Provide the [x, y] coordinate of the cell's center where the given text is located.  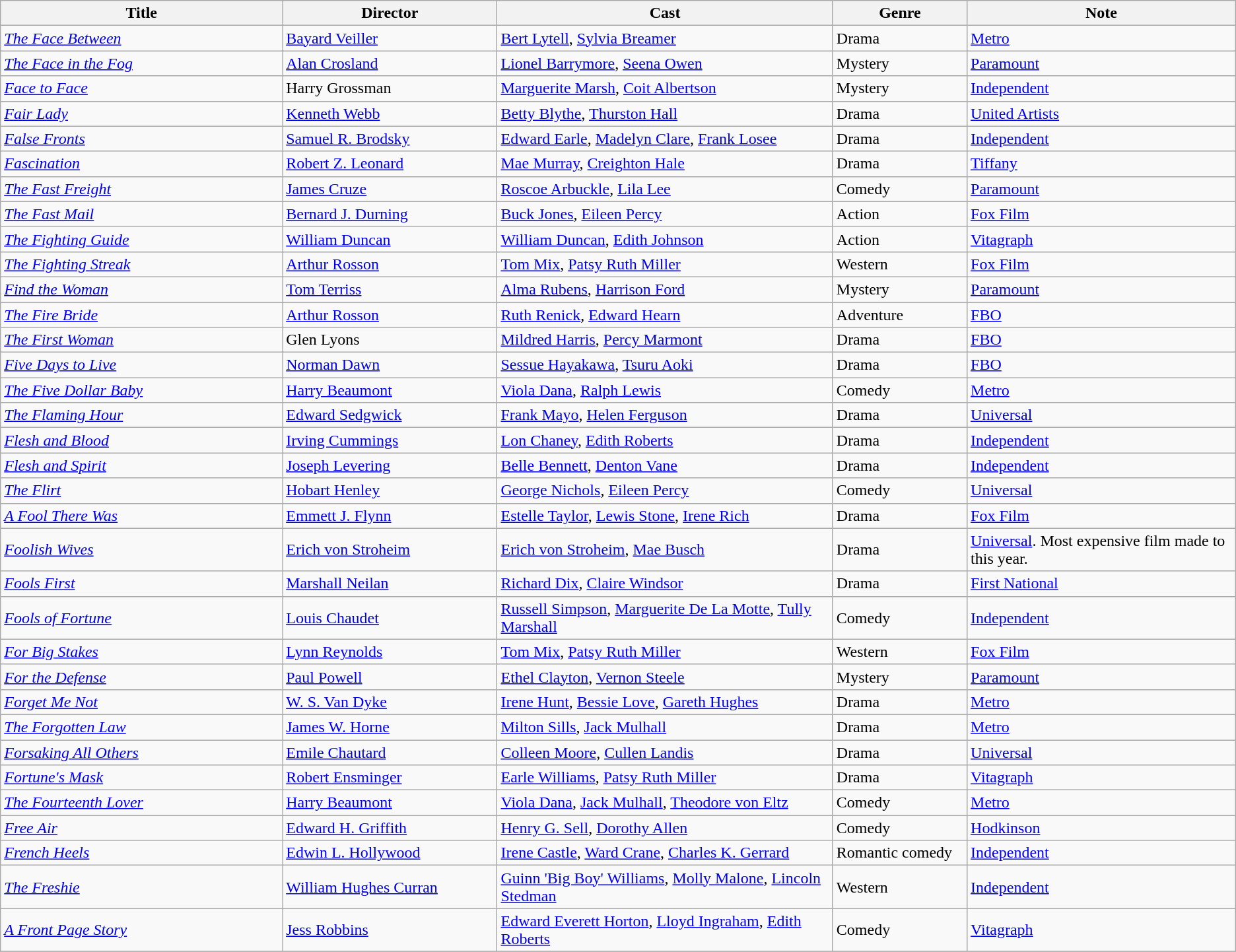
Irene Hunt, Bessie Love, Gareth Hughes [665, 702]
The Fast Freight [141, 189]
The Fire Bride [141, 315]
Alma Rubens, Harrison Ford [665, 289]
Fools First [141, 584]
Marshall Neilan [390, 584]
Tiffany [1101, 164]
Emmett J. Flynn [390, 516]
Adventure [899, 315]
The Five Dollar Baby [141, 390]
United Artists [1101, 114]
Lon Chaney, Edith Roberts [665, 440]
Viola Dana, Jack Mulhall, Theodore von Eltz [665, 803]
The Fourteenth Lover [141, 803]
Roscoe Arbuckle, Lila Lee [665, 189]
Ethel Clayton, Vernon Steele [665, 677]
Forsaking All Others [141, 752]
William Duncan, Edith Johnson [665, 239]
Foolish Wives [141, 549]
Joseph Levering [390, 465]
Bayard Veiller [390, 38]
A Fool There Was [141, 516]
Note [1101, 13]
The Flirt [141, 491]
Alan Crosland [390, 63]
William Duncan [390, 239]
Hobart Henley [390, 491]
The Flaming Hour [141, 415]
The Fast Mail [141, 214]
Guinn 'Big Boy' Williams, Molly Malone, Lincoln Stedman [665, 887]
Tom Terriss [390, 289]
False Fronts [141, 139]
Romantic comedy [899, 853]
Robert Z. Leonard [390, 164]
French Heels [141, 853]
Bert Lytell, Sylvia Breamer [665, 38]
Harry Grossman [390, 88]
Betty Blythe, Thurston Hall [665, 114]
Edward Earle, Madelyn Clare, Frank Losee [665, 139]
Ruth Renick, Edward Hearn [665, 315]
Forget Me Not [141, 702]
Free Air [141, 828]
Title [141, 13]
The Face Between [141, 38]
Kenneth Webb [390, 114]
Flesh and Blood [141, 440]
Edward Everett Horton, Lloyd Ingraham, Edith Roberts [665, 930]
Face to Face [141, 88]
Estelle Taylor, Lewis Stone, Irene Rich [665, 516]
Lynn Reynolds [390, 652]
Jess Robbins [390, 930]
Edward Sedgwick [390, 415]
Fortune's Mask [141, 778]
Hodkinson [1101, 828]
Louis Chaudet [390, 618]
Find the Woman [141, 289]
William Hughes Curran [390, 887]
The Fighting Streak [141, 264]
Henry G. Sell, Dorothy Allen [665, 828]
Five Days to Live [141, 365]
Richard Dix, Claire Windsor [665, 584]
Belle Bennett, Denton Vane [665, 465]
The Freshie [141, 887]
Flesh and Spirit [141, 465]
Robert Ensminger [390, 778]
Frank Mayo, Helen Ferguson [665, 415]
Cast [665, 13]
Viola Dana, Ralph Lewis [665, 390]
The Face in the Fog [141, 63]
Russell Simpson, Marguerite De La Motte, Tully Marshall [665, 618]
Samuel R. Brodsky [390, 139]
Mildred Harris, Percy Marmont [665, 340]
Paul Powell [390, 677]
Marguerite Marsh, Coit Albertson [665, 88]
George Nichols, Eileen Percy [665, 491]
Glen Lyons [390, 340]
Irene Castle, Ward Crane, Charles K. Gerrard [665, 853]
Edwin L. Hollywood [390, 853]
Universal. Most expensive film made to this year. [1101, 549]
James W. Horne [390, 727]
Sessue Hayakawa, Tsuru Aoki [665, 365]
James Cruze [390, 189]
Erich von Stroheim, Mae Busch [665, 549]
Erich von Stroheim [390, 549]
Emile Chautard [390, 752]
The First Woman [141, 340]
For the Defense [141, 677]
Fascination [141, 164]
Fools of Fortune [141, 618]
Irving Cummings [390, 440]
The Fighting Guide [141, 239]
Milton Sills, Jack Mulhall [665, 727]
First National [1101, 584]
Bernard J. Durning [390, 214]
The Forgotten Law [141, 727]
W. S. Van Dyke [390, 702]
Colleen Moore, Cullen Landis [665, 752]
A Front Page Story [141, 930]
Fair Lady [141, 114]
Director [390, 13]
Edward H. Griffith [390, 828]
Genre [899, 13]
Buck Jones, Eileen Percy [665, 214]
Lionel Barrymore, Seena Owen [665, 63]
For Big Stakes [141, 652]
Earle Williams, Patsy Ruth Miller [665, 778]
Mae Murray, Creighton Hale [665, 164]
Norman Dawn [390, 365]
